Detect which cell encompasses the target text, then output its (X, Y) center coordinate. 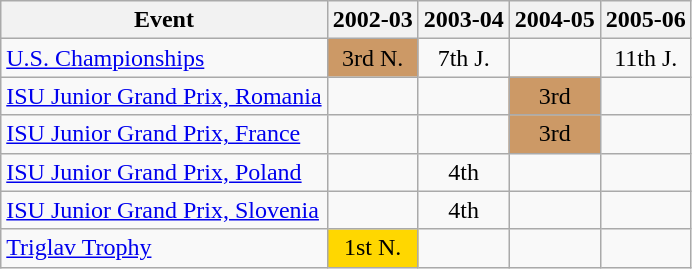
ISU Junior Grand Prix, Slovenia (164, 210)
3rd N. (372, 58)
2005-06 (646, 20)
ISU Junior Grand Prix, Romania (164, 96)
ISU Junior Grand Prix, Poland (164, 172)
ISU Junior Grand Prix, France (164, 134)
2003-04 (464, 20)
Event (164, 20)
1st N. (372, 248)
2004-05 (554, 20)
7th J. (464, 58)
Triglav Trophy (164, 248)
11th J. (646, 58)
U.S. Championships (164, 58)
2002-03 (372, 20)
